Search for the cell housing the specified text and yield its [x, y] center coordinate. 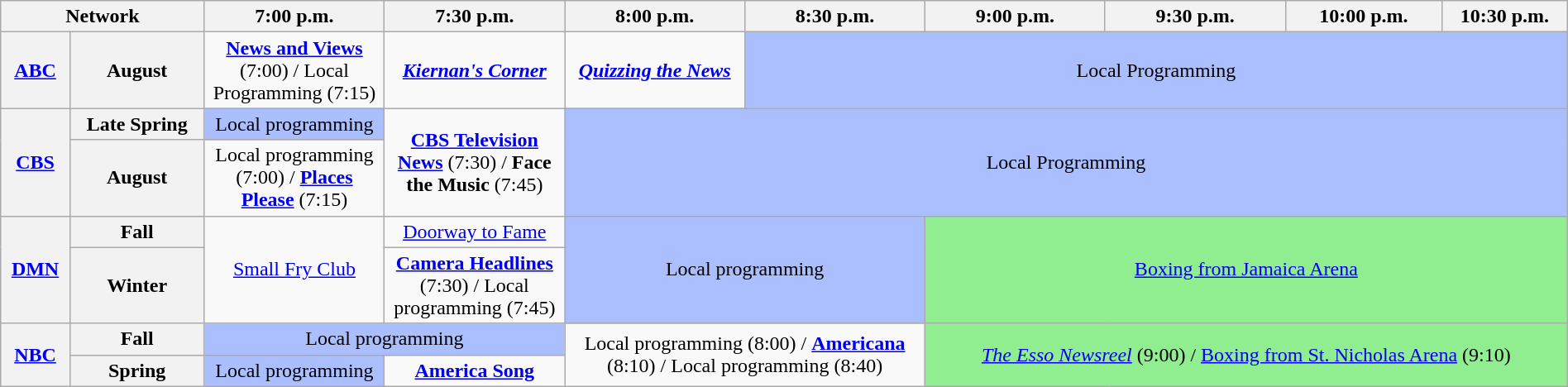
9:00 p.m. [1015, 17]
10:00 p.m. [1363, 17]
7:00 p.m. [294, 17]
9:30 p.m. [1195, 17]
Kiernan's Corner [475, 70]
America Song [475, 370]
Doorway to Fame [475, 232]
8:00 p.m. [655, 17]
7:30 p.m. [475, 17]
The Esso Newsreel (9:00) / Boxing from St. Nicholas Arena (9:10) [1245, 355]
CBS Television News (7:30) / Face the Music (7:45) [475, 162]
Local programming (7:00) / Places Please (7:15) [294, 178]
Camera Headlines (7:30) / Local programming (7:45) [475, 285]
10:30 p.m. [1505, 17]
News and Views (7:00) / Local Programming (7:15) [294, 70]
Quizzing the News [655, 70]
Spring [137, 370]
Boxing from Jamaica Arena [1245, 270]
Local programming (8:00) / Americana (8:10) / Local programming (8:40) [745, 355]
DMN [36, 270]
CBS [36, 162]
8:30 p.m. [835, 17]
Winter [137, 285]
Late Spring [137, 124]
NBC [36, 355]
Network [103, 17]
Small Fry Club [294, 270]
ABC [36, 70]
